Output the [x, y] coordinate of the center of the cell containing the given text.  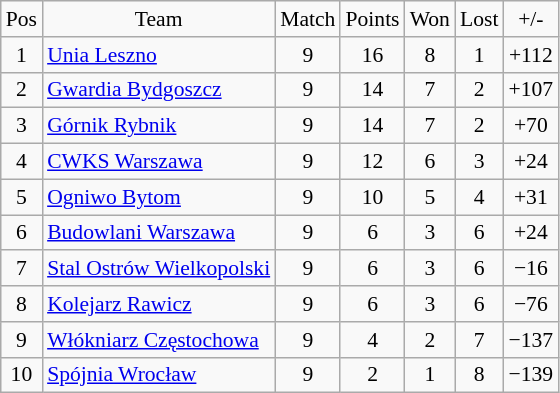
Match [308, 19]
−76 [530, 304]
Stal Ostrów Wielkopolski [158, 269]
−137 [530, 340]
Team [158, 19]
Kolejarz Rawicz [158, 304]
Unia Leszno [158, 55]
Budowlani Warszawa [158, 233]
+107 [530, 90]
Ogniwo Bytom [158, 197]
Górnik Rybnik [158, 126]
Lost [480, 19]
Won [430, 19]
−139 [530, 375]
Points [372, 19]
12 [372, 162]
Włókniarz Częstochowa [158, 340]
+112 [530, 55]
16 [372, 55]
−16 [530, 269]
+31 [530, 197]
+/- [530, 19]
+70 [530, 126]
Pos [22, 19]
CWKS Warszawa [158, 162]
Gwardia Bydgoszcz [158, 90]
Spójnia Wrocław [158, 375]
